Locate the cell with the specified text and output its (x, y) center coordinate. 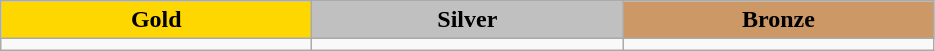
Bronze (778, 20)
Gold (156, 20)
Silver (468, 20)
